From the cell containing the given text, extract its center point as [X, Y] coordinate. 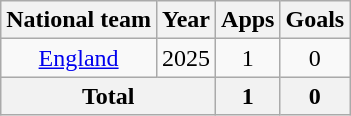
Goals [315, 20]
Year [186, 20]
2025 [186, 58]
National team [79, 20]
England [79, 58]
Total [108, 96]
Apps [248, 20]
